Determine the [X, Y] coordinate at the center of the cell enclosing the given text.  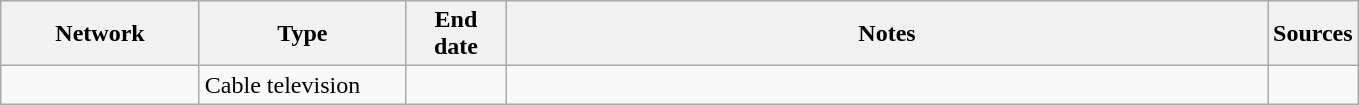
Type [302, 34]
Sources [1314, 34]
Notes [886, 34]
Cable television [302, 85]
End date [456, 34]
Network [100, 34]
